From the cell containing the given text, extract its center point as [X, Y] coordinate. 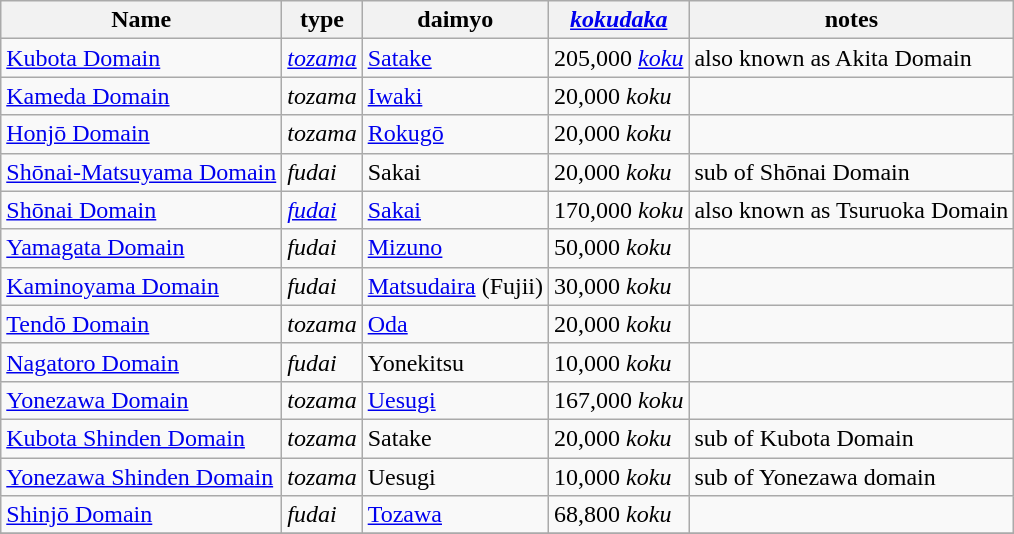
Yonezawa Shinden Domain [142, 477]
Tozawa [455, 515]
Shōnai Domain [142, 210]
205,000 koku [619, 58]
Kubota Shinden Domain [142, 438]
Yonekitsu [455, 362]
also known as Akita Domain [852, 58]
167,000 koku [619, 400]
68,800 koku [619, 515]
Iwaki [455, 96]
Oda [455, 324]
sub of Kubota Domain [852, 438]
Shinjō Domain [142, 515]
Nagatoro Domain [142, 362]
notes [852, 20]
170,000 koku [619, 210]
Tendō Domain [142, 324]
Rokugō [455, 134]
daimyo [455, 20]
Matsudaira (Fujii) [455, 286]
50,000 koku [619, 248]
Kameda Domain [142, 96]
sub of Shōnai Domain [852, 172]
Kaminoyama Domain [142, 286]
type [322, 20]
sub of Yonezawa domain [852, 477]
Kubota Domain [142, 58]
30,000 koku [619, 286]
Name [142, 20]
Yamagata Domain [142, 248]
Honjō Domain [142, 134]
Mizuno [455, 248]
kokudaka [619, 20]
Yonezawa Domain [142, 400]
also known as Tsuruoka Domain [852, 210]
Shōnai-Matsuyama Domain [142, 172]
